Determine the [x, y] coordinate at the center of the cell enclosing the given text.  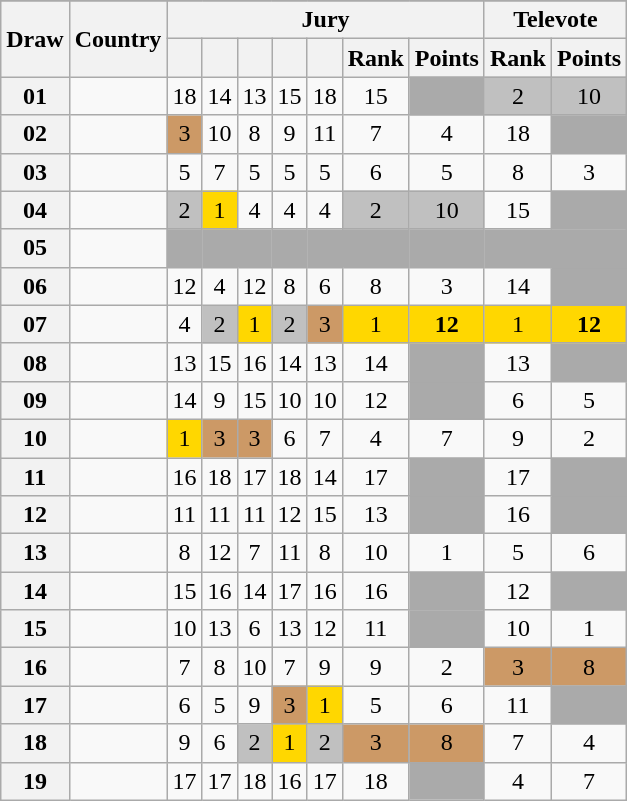
09 [35, 400]
01 [35, 96]
19 [35, 781]
Jury [326, 20]
03 [35, 172]
02 [35, 134]
Draw [35, 39]
07 [35, 324]
06 [35, 286]
08 [35, 362]
05 [35, 248]
Country [118, 39]
Televote [555, 20]
04 [35, 210]
